Return [x, y] of the center of cell containing provided text 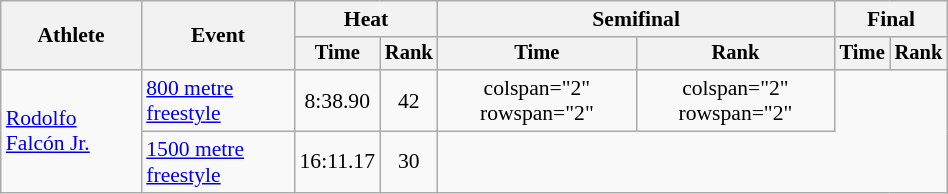
Final [892, 19]
Event [218, 36]
Heat [366, 19]
30 [409, 162]
1500 metre freestyle [218, 162]
Semifinal [636, 19]
16:11.17 [338, 162]
Rodolfo Falcón Jr. [72, 131]
Athlete [72, 36]
800 metre freestyle [218, 100]
42 [409, 100]
8:38.90 [338, 100]
